Find where the given text appears and provide that cell's center as (X, Y) coordinate. 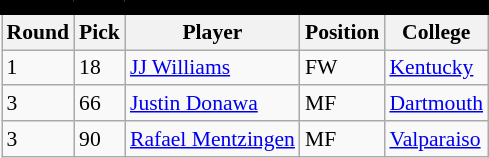
College (436, 32)
Position (342, 32)
Pick (100, 32)
90 (100, 139)
Justin Donawa (212, 104)
Round (38, 32)
Dartmouth (436, 104)
1 (38, 68)
Player (212, 32)
FW (342, 68)
Rafael Mentzingen (212, 139)
JJ Williams (212, 68)
Kentucky (436, 68)
66 (100, 104)
Valparaiso (436, 139)
18 (100, 68)
